Provide the [x, y] coordinate of the cell's center where the given text is located.  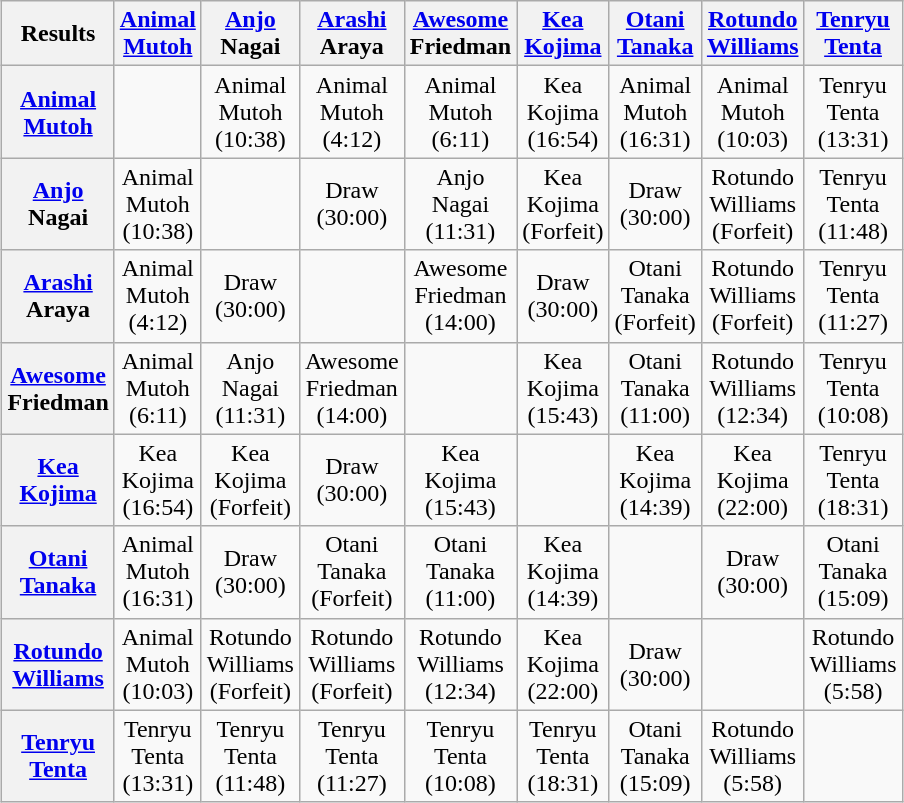
Results [58, 34]
